Scan for the cell matching the given text and deliver its [x, y] coordinate at center. 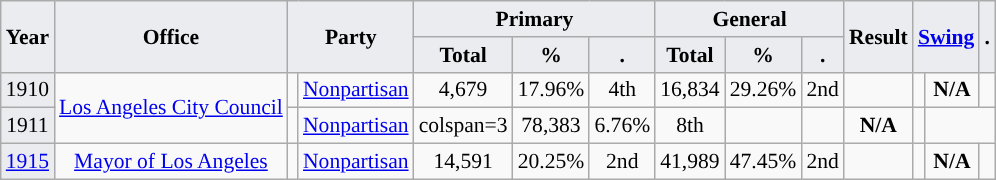
41,989 [690, 162]
Year [28, 36]
4,679 [464, 90]
20.25% [552, 162]
1910 [28, 90]
Los Angeles City Council [171, 108]
29.26% [764, 90]
Primary [535, 19]
8th [690, 126]
16,834 [690, 90]
1911 [28, 126]
Result [878, 36]
Swing [946, 36]
General [750, 19]
1915 [28, 162]
17.96% [552, 90]
Office [171, 36]
14,591 [464, 162]
Party [351, 36]
6.76% [622, 126]
Mayor of Los Angeles [171, 162]
4th [622, 90]
colspan=3 [464, 126]
47.45% [764, 162]
78,383 [552, 126]
